Provide the (x, y) coordinate of the cell's center where the given text is located.  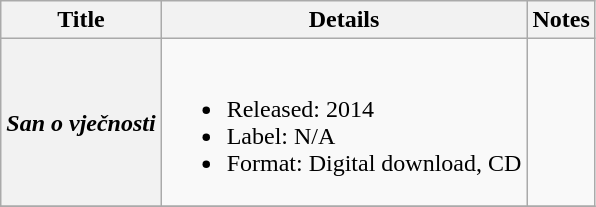
Title (81, 20)
Details (344, 20)
Released: 2014Label: N/AFormat: Digital download, CD (344, 122)
San o vječnosti (81, 122)
Notes (561, 20)
